Determine the (X, Y) coordinate at the center of the cell enclosing the given text.  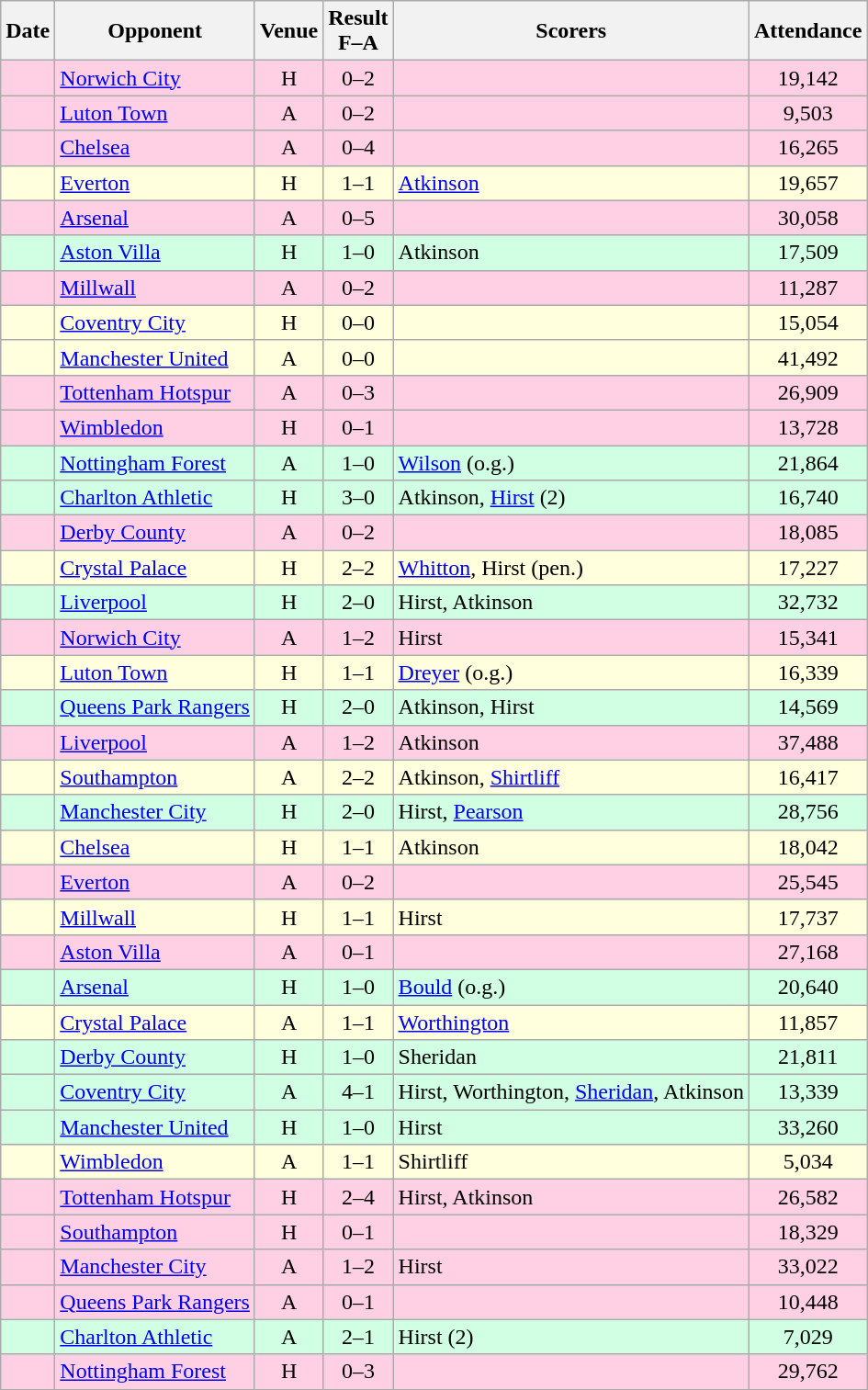
17,227 (807, 568)
21,811 (807, 1057)
33,022 (807, 1267)
17,509 (807, 253)
4–1 (358, 1092)
26,582 (807, 1197)
Atkinson, Hirst (2) (571, 498)
3–0 (358, 498)
13,339 (807, 1092)
Hirst, Pearson (571, 812)
20,640 (807, 987)
10,448 (807, 1302)
15,054 (807, 322)
Atkinson, Shirtliff (571, 777)
2–4 (358, 1197)
14,569 (807, 707)
26,909 (807, 392)
2–1 (358, 1337)
11,857 (807, 1023)
30,058 (807, 218)
18,042 (807, 847)
33,260 (807, 1127)
29,762 (807, 1372)
19,657 (807, 183)
Sheridan (571, 1057)
Shirtliff (571, 1162)
16,265 (807, 148)
0–4 (358, 148)
9,503 (807, 113)
Attendance (807, 31)
Dreyer (o.g.) (571, 672)
15,341 (807, 638)
13,728 (807, 427)
ResultF–A (358, 31)
0–5 (358, 218)
11,287 (807, 288)
Hirst (2) (571, 1337)
41,492 (807, 357)
7,029 (807, 1337)
Date (28, 31)
32,732 (807, 603)
21,864 (807, 462)
18,085 (807, 533)
Hirst, Worthington, Sheridan, Atkinson (571, 1092)
Venue (288, 31)
16,740 (807, 498)
Atkinson, Hirst (571, 707)
17,737 (807, 917)
27,168 (807, 952)
37,488 (807, 742)
28,756 (807, 812)
16,339 (807, 672)
Whitton, Hirst (pen.) (571, 568)
Wilson (o.g.) (571, 462)
Worthington (571, 1023)
Bould (o.g.) (571, 987)
5,034 (807, 1162)
Scorers (571, 31)
Opponent (155, 31)
16,417 (807, 777)
25,545 (807, 882)
19,142 (807, 78)
18,329 (807, 1232)
